Return the [x, y] coordinate for the center point of the cell that contains the specified text.  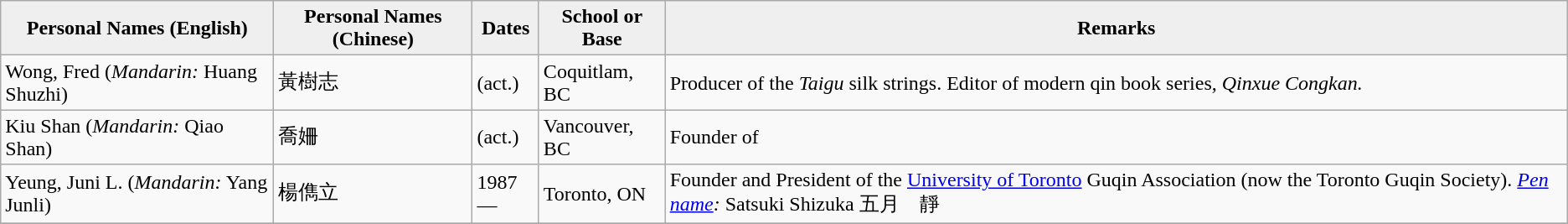
Dates [506, 29]
楊儁立 [374, 194]
黃樹志 [374, 82]
Wong, Fred (Mandarin: Huang Shuzhi) [137, 82]
Coquitlam, BC [601, 82]
Personal Names (Chinese) [374, 29]
Personal Names (English) [137, 29]
喬姍 [374, 138]
Founder and President of the University of Toronto Guqin Association (now the Toronto Guqin Society). Pen name: Satsuki Shizuka 五月 靜 [1116, 194]
Kiu Shan (Mandarin: Qiao Shan) [137, 138]
School or Base [601, 29]
Vancouver, BC [601, 138]
Founder of [1116, 138]
Toronto, ON [601, 194]
Yeung, Juni L. (Mandarin: Yang Junli) [137, 194]
Producer of the Taigu silk strings. Editor of modern qin book series, Qinxue Congkan. [1116, 82]
1987— [506, 194]
Remarks [1116, 29]
